Provide the (X, Y) coordinate of the cell's center where the given text is located.  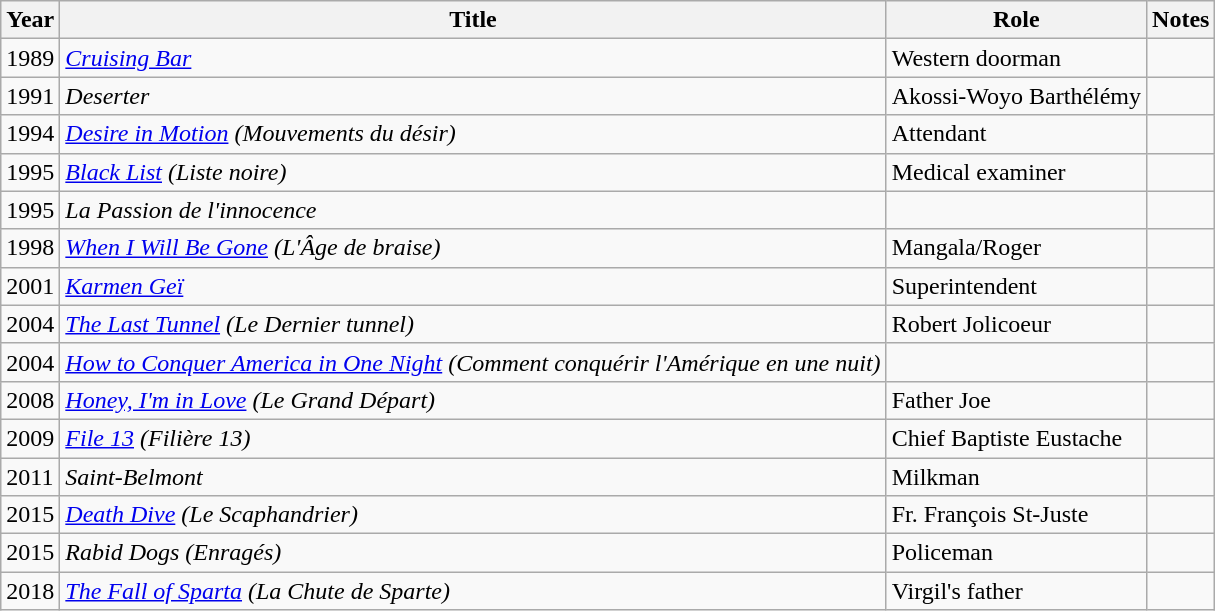
Black List (Liste noire) (473, 172)
Chief Baptiste Eustache (1016, 438)
Western doorman (1016, 58)
File 13 (Filière 13) (473, 438)
1989 (30, 58)
Title (473, 20)
2018 (30, 591)
1994 (30, 134)
Father Joe (1016, 400)
2001 (30, 286)
Desire in Motion (Mouvements du désir) (473, 134)
Superintendent (1016, 286)
Fr. François St-Juste (1016, 515)
Robert Jolicoeur (1016, 324)
Virgil's father (1016, 591)
Saint-Belmont (473, 477)
Attendant (1016, 134)
How to Conquer America in One Night (Comment conquérir l'Amérique en une nuit) (473, 362)
Cruising Bar (473, 58)
La Passion de l'innocence (473, 210)
1998 (30, 248)
Honey, I'm in Love (Le Grand Départ) (473, 400)
Milkman (1016, 477)
Deserter (473, 96)
2009 (30, 438)
Death Dive (Le Scaphandrier) (473, 515)
Medical examiner (1016, 172)
Year (30, 20)
2008 (30, 400)
The Last Tunnel (Le Dernier tunnel) (473, 324)
Notes (1181, 20)
The Fall of Sparta (La Chute de Sparte) (473, 591)
Karmen Geï (473, 286)
Rabid Dogs (Enragés) (473, 553)
Policeman (1016, 553)
2011 (30, 477)
Role (1016, 20)
Akossi-Woyo Barthélémy (1016, 96)
When I Will Be Gone (L'Âge de braise) (473, 248)
1991 (30, 96)
Mangala/Roger (1016, 248)
